Extract the [x, y] coordinate from the center of the cell holding the provided text.  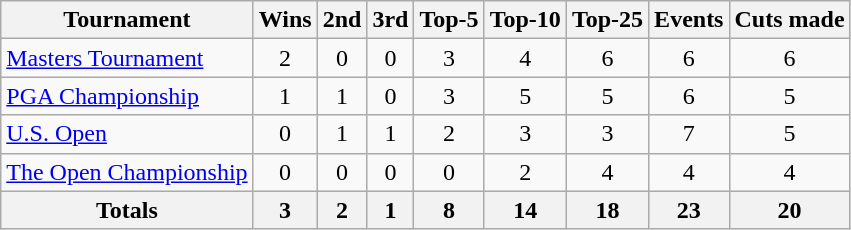
Top-5 [449, 20]
The Open Championship [127, 172]
Top-25 [607, 20]
7 [689, 134]
Top-10 [525, 20]
Cuts made [790, 20]
U.S. Open [127, 134]
2nd [342, 20]
Events [689, 20]
3rd [390, 20]
Tournament [127, 20]
PGA Championship [127, 96]
8 [449, 210]
14 [525, 210]
Wins [285, 20]
18 [607, 210]
20 [790, 210]
23 [689, 210]
Totals [127, 210]
Masters Tournament [127, 58]
